Detect which cell encompasses the target text, then output its (x, y) center coordinate. 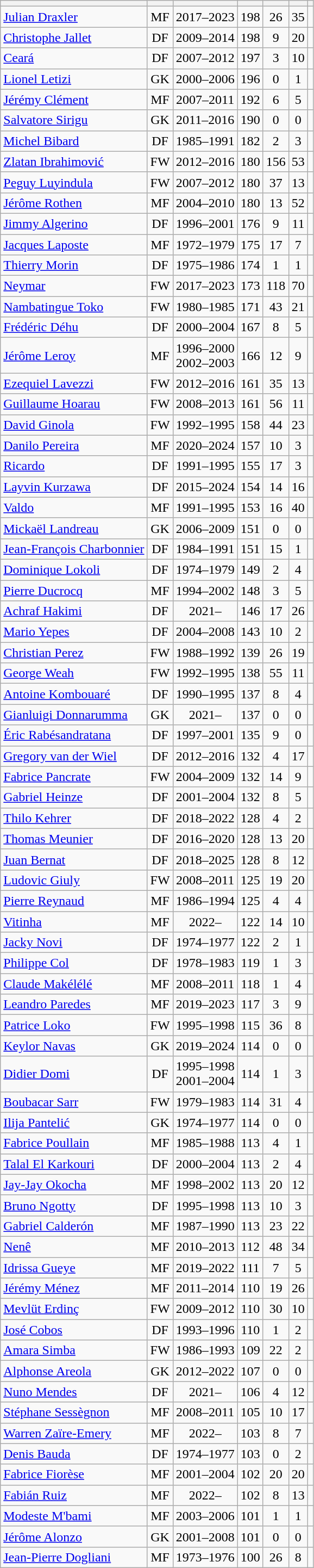
Fabián Ruiz (74, 1495)
Stéphane Sessègnon (74, 1412)
1997–2001 (205, 735)
Gregory van der Wiel (74, 756)
1986–1994 (205, 901)
1986–1993 (205, 1350)
1998–2002 (205, 1185)
36 (276, 1025)
Bruno Ngotty (74, 1205)
40 (298, 507)
José Cobos (74, 1330)
1979–1983 (205, 1102)
Modeste M'bami (74, 1516)
2019–2024 (205, 1046)
2003–2006 (205, 1516)
117 (250, 1005)
Julian Draxler (74, 17)
2018–2025 (205, 859)
2007–2011 (205, 100)
Keylor Navas (74, 1046)
197 (250, 58)
David Ginola (74, 425)
2018–2022 (205, 818)
1972–1979 (205, 244)
30 (276, 1309)
Ceará (74, 58)
44 (276, 425)
53 (298, 162)
Éric Rabésandratana (74, 735)
Didier Domi (74, 1074)
100 (250, 1557)
Fabrice Poullain (74, 1143)
Neymar (74, 286)
Peguy Luyindula (74, 182)
70 (298, 286)
Ricardo (74, 466)
Jacques Laposte (74, 244)
143 (250, 632)
112 (250, 1247)
Valdo (74, 507)
148 (250, 590)
173 (250, 286)
153 (250, 507)
6 (276, 100)
2019–2023 (205, 1005)
1987–1990 (205, 1226)
Salvatore Sirigu (74, 120)
Pierre Reynaud (74, 901)
43 (276, 307)
1974–1979 (205, 569)
146 (250, 611)
Danilo Pereira (74, 445)
1978–1983 (205, 963)
55 (276, 673)
1980–1985 (205, 307)
175 (250, 244)
190 (250, 120)
Ludovic Giuly (74, 880)
Warren Zaïre-Emery (74, 1433)
1996–2001 (205, 224)
Mevlüt Erdinç (74, 1309)
37 (276, 182)
34 (298, 1247)
Nambatingue Toko (74, 307)
Frédéric Déhu (74, 327)
1985–1988 (205, 1143)
48 (276, 1247)
135 (250, 735)
2016–2020 (205, 839)
Michel Bibard (74, 141)
2009–2014 (205, 38)
115 (250, 1025)
1994–2002 (205, 590)
Gabriel Calderón (74, 1226)
Gabriel Heinze (74, 797)
138 (250, 673)
Achraf Hakimi (74, 611)
171 (250, 307)
2015–2024 (205, 487)
2011–2016 (205, 120)
52 (298, 203)
2010–2013 (205, 1247)
Claude Makélélé (74, 984)
1975–1986 (205, 265)
1984–1991 (205, 549)
Layvin Kurzawa (74, 487)
Jérémy Ménez (74, 1288)
Thilo Kehrer (74, 818)
Zlatan Ibrahimović (74, 162)
Nenê (74, 1247)
31 (276, 1102)
1973–1976 (205, 1557)
2020–2024 (205, 445)
1996–20002002–2003 (205, 356)
2006–2009 (205, 528)
Jimmy Algerino (74, 224)
Idrissa Gueye (74, 1268)
182 (250, 141)
1985–1991 (205, 141)
105 (250, 1412)
Nuno Mendes (74, 1392)
Mickaël Landreau (74, 528)
196 (250, 79)
21 (298, 307)
156 (276, 162)
2011–2014 (205, 1288)
Patrice Loko (74, 1025)
1995–19982001–2004 (205, 1074)
Leandro Paredes (74, 1005)
Jérôme Rothen (74, 203)
2012–2022 (205, 1371)
2000–2006 (205, 79)
2008–2013 (205, 404)
Christian Perez (74, 653)
149 (250, 569)
George Weah (74, 673)
157 (250, 445)
Thomas Meunier (74, 839)
Mario Yepes (74, 632)
158 (250, 425)
155 (250, 466)
Pierre Ducrocq (74, 590)
192 (250, 100)
Boubacar Sarr (74, 1102)
2004–2008 (205, 632)
2004–2010 (205, 203)
Gianluigi Donnarumma (74, 715)
Fabrice Pancrate (74, 777)
Jérôme Leroy (74, 356)
2009–2012 (205, 1309)
111 (250, 1268)
15 (276, 549)
166 (250, 356)
1988–1992 (205, 653)
154 (250, 487)
167 (250, 327)
1993–1996 (205, 1330)
Jérémy Clément (74, 100)
Jean-François Charbonnier (74, 549)
2019–2022 (205, 1268)
Philippe Col (74, 963)
Thierry Morin (74, 265)
Vitinha (74, 922)
176 (250, 224)
109 (250, 1350)
Jay-Jay Okocha (74, 1185)
Antoine Kombouaré (74, 694)
Juan Bernat (74, 859)
Amara Simba (74, 1350)
Dominique Lokoli (74, 569)
Talal El Karkouri (74, 1164)
Fabrice Fiorèse (74, 1474)
Ezequiel Lavezzi (74, 383)
Jérôme Alonzo (74, 1536)
Alphonse Areola (74, 1371)
119 (250, 963)
174 (250, 265)
Jean-Pierre Dogliani (74, 1557)
1990–1995 (205, 694)
2004–2009 (205, 777)
Guillaume Hoarau (74, 404)
106 (250, 1392)
Lionel Letizi (74, 79)
139 (250, 653)
56 (276, 404)
Denis Bauda (74, 1454)
Jacky Novi (74, 943)
Ilija Pantelić (74, 1123)
2001–2008 (205, 1536)
Christophe Jallet (74, 38)
107 (250, 1371)
